From the cell containing the given text, extract its center point as [X, Y] coordinate. 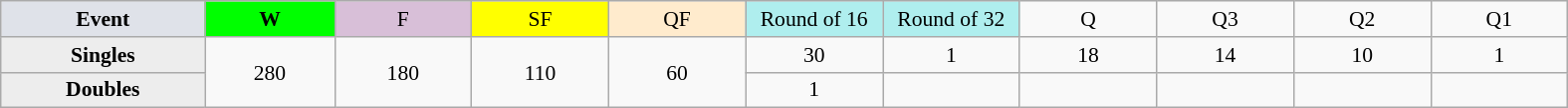
Q1 [1499, 19]
F [403, 19]
Q2 [1362, 19]
Event [104, 19]
180 [403, 72]
Doubles [104, 90]
Round of 32 [951, 19]
30 [814, 55]
QF [677, 19]
SF [541, 19]
14 [1226, 55]
Singles [104, 55]
10 [1362, 55]
Q [1088, 19]
Q3 [1226, 19]
280 [270, 72]
110 [541, 72]
W [270, 19]
60 [677, 72]
18 [1088, 55]
Round of 16 [814, 19]
